Return the (x, y) coordinate for the center point of the cell that contains the specified text.  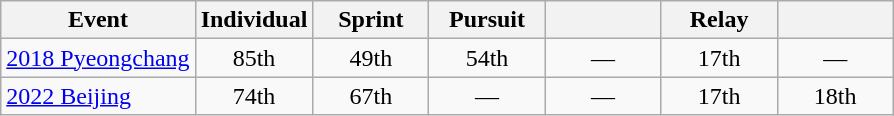
74th (254, 96)
18th (835, 96)
67th (371, 96)
2018 Pyeongchang (98, 58)
Individual (254, 20)
85th (254, 58)
49th (371, 58)
Pursuit (487, 20)
2022 Beijing (98, 96)
Event (98, 20)
Relay (719, 20)
54th (487, 58)
Sprint (371, 20)
